Identify which cell holds the provided text, then report its [x, y] central coordinate. 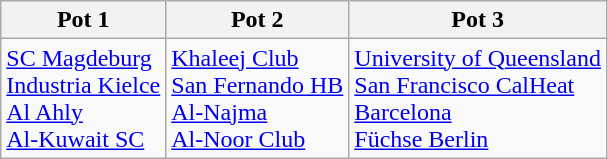
Khaleej Club San Fernando HB Al-Najma Al-Noor Club [258, 98]
SC Magdeburg Industria Kielce Al Ahly Al-Kuwait SC [84, 98]
University of Queensland San Francisco CalHeat Barcelona Füchse Berlin [478, 98]
Pot 3 [478, 20]
Pot 1 [84, 20]
Pot 2 [258, 20]
